Pinpoint the cell where the given text exists, returning its [x, y] midpoint coordinate. 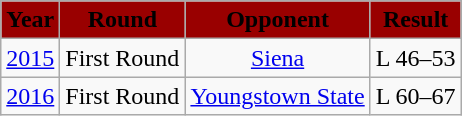
L 46–53 [416, 58]
2016 [30, 96]
L 60–67 [416, 96]
Youngstown State [278, 96]
Round [122, 20]
Siena [278, 58]
Year [30, 20]
Result [416, 20]
Opponent [278, 20]
2015 [30, 58]
